Scan for the cell matching the given text and deliver its (X, Y) coordinate at center. 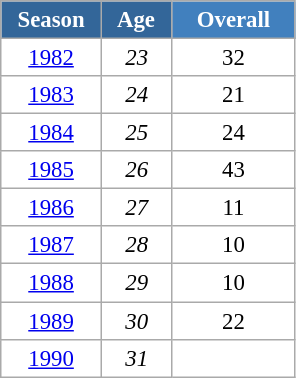
1986 (52, 208)
1982 (52, 58)
Age (136, 20)
1983 (52, 95)
32 (234, 58)
30 (136, 321)
Season (52, 20)
31 (136, 358)
1987 (52, 245)
1985 (52, 170)
11 (234, 208)
1990 (52, 358)
22 (234, 321)
Overall (234, 20)
43 (234, 170)
27 (136, 208)
25 (136, 133)
23 (136, 58)
1984 (52, 133)
1989 (52, 321)
28 (136, 245)
1988 (52, 283)
26 (136, 170)
29 (136, 283)
21 (234, 95)
